From the cell containing the given text, extract its center point as [X, Y] coordinate. 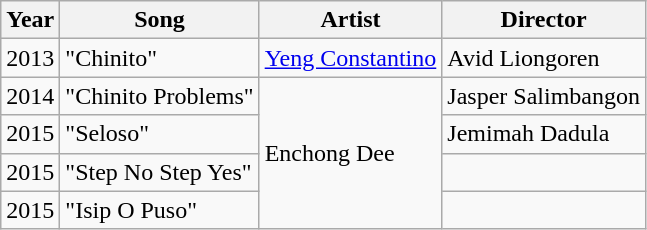
"Isip O Puso" [160, 210]
Avid Liongoren [544, 58]
Jemimah Dadula [544, 134]
Enchong Dee [350, 153]
Year [30, 20]
2014 [30, 96]
Yeng Constantino [350, 58]
"Chinito Problems" [160, 96]
Director [544, 20]
Song [160, 20]
2013 [30, 58]
"Step No Step Yes" [160, 172]
Artist [350, 20]
"Chinito" [160, 58]
"Seloso" [160, 134]
Jasper Salimbangon [544, 96]
